Search for the cell housing the specified text and yield its [x, y] center coordinate. 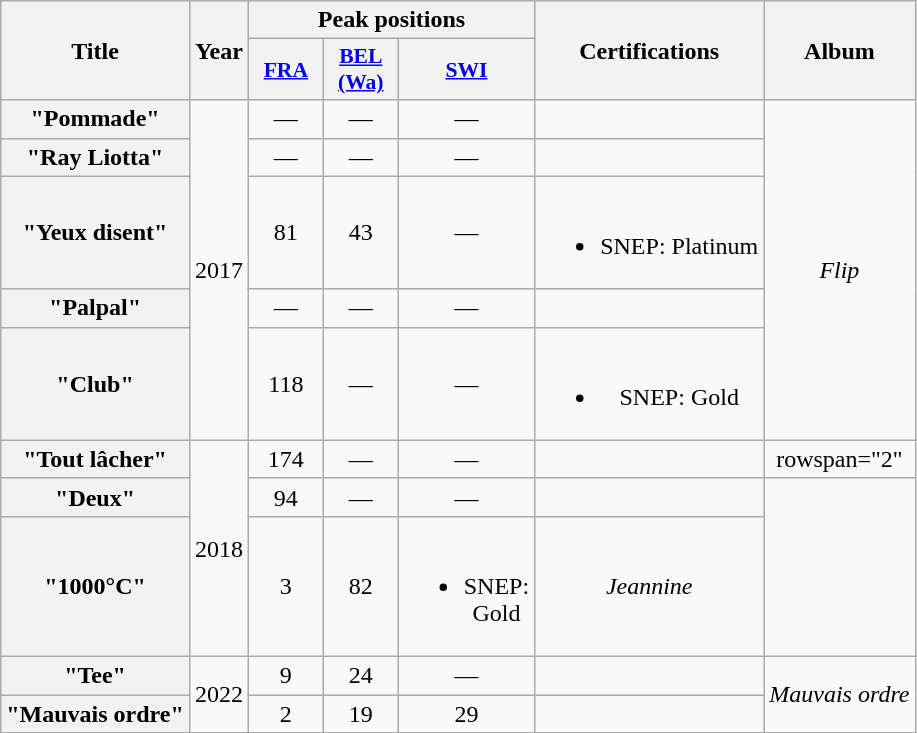
2022 [218, 694]
2 [286, 713]
"Tout lâcher" [96, 459]
19 [360, 713]
43 [360, 232]
9 [286, 675]
82 [360, 586]
2017 [218, 270]
"Deux" [96, 497]
"Yeux disent" [96, 232]
Certifications [650, 50]
"1000°C" [96, 586]
Flip [840, 270]
3 [286, 586]
FRA [286, 70]
"Mauvais ordre" [96, 713]
118 [286, 384]
174 [286, 459]
SNEP: Platinum [650, 232]
"Pommade" [96, 119]
Album [840, 50]
Year [218, 50]
Peak positions [391, 20]
rowspan="2" [840, 459]
29 [466, 713]
94 [286, 497]
Mauvais ordre [840, 694]
BEL(Wa) [360, 70]
"Club" [96, 384]
SWI [466, 70]
Jeannine [650, 586]
24 [360, 675]
"Tee" [96, 675]
2018 [218, 548]
81 [286, 232]
"Ray Liotta" [96, 157]
"Palpal" [96, 308]
Title [96, 50]
